Scan for the cell matching the given text and deliver its [X, Y] coordinate at center. 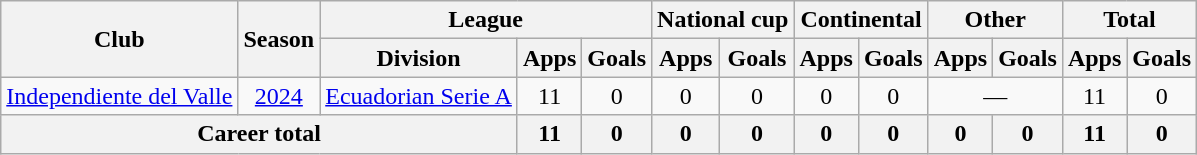
Continental [861, 20]
Season [279, 39]
— [995, 96]
Division [419, 58]
National cup [723, 20]
Total [1129, 20]
Club [120, 39]
Career total [260, 134]
2024 [279, 96]
Independiente del Valle [120, 96]
League [486, 20]
Other [995, 20]
Ecuadorian Serie A [419, 96]
